Detect which cell encompasses the target text, then output its (x, y) center coordinate. 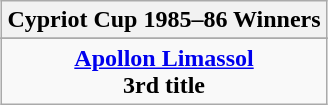
Apollon Limassol3rd title (164, 72)
Cypriot Cup 1985–86 Winners (164, 20)
